Extract the [x, y] coordinate from the center of the cell holding the provided text.  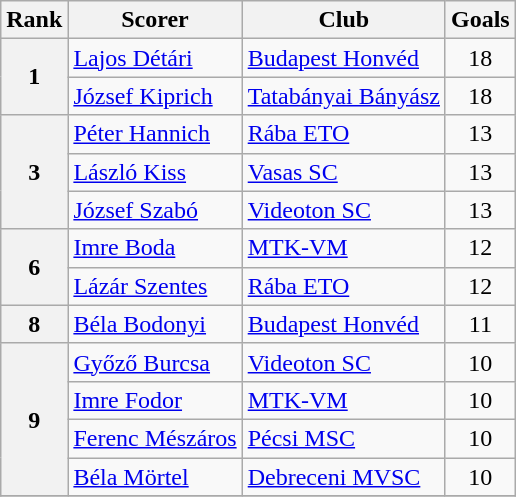
6 [34, 267]
Rank [34, 20]
Pécsi MSC [344, 438]
Imre Boda [155, 248]
László Kiss [155, 172]
Béla Bodonyi [155, 324]
1 [34, 77]
Scorer [155, 20]
8 [34, 324]
Club [344, 20]
Debreceni MVSC [344, 477]
Lajos Détári [155, 58]
Tatabányai Bányász [344, 96]
Péter Hannich [155, 134]
9 [34, 419]
Lázár Szentes [155, 286]
Béla Mörtel [155, 477]
Goals [480, 20]
3 [34, 172]
Imre Fodor [155, 400]
Győző Burcsa [155, 362]
Vasas SC [344, 172]
József Szabó [155, 210]
József Kiprich [155, 96]
11 [480, 324]
Ferenc Mészáros [155, 438]
